Locate the cell with the specified text and output its [X, Y] center coordinate. 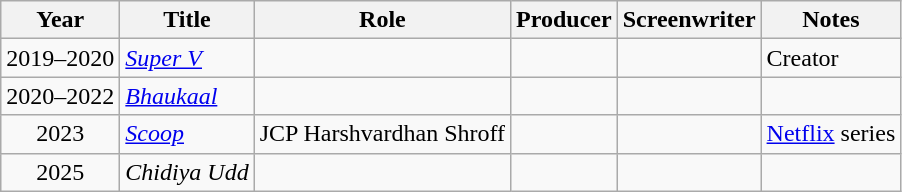
Creator [831, 58]
Bhaukaal [187, 96]
2019–2020 [60, 58]
Super V [187, 58]
Title [187, 20]
Role [382, 20]
2025 [60, 172]
Screenwriter [689, 20]
Notes [831, 20]
2020–2022 [60, 96]
Year [60, 20]
Producer [564, 20]
JCP Harshvardhan Shroff [382, 134]
Chidiya Udd [187, 172]
Netflix series [831, 134]
Scoop [187, 134]
2023 [60, 134]
